From the cell containing the given text, extract its center point as [x, y] coordinate. 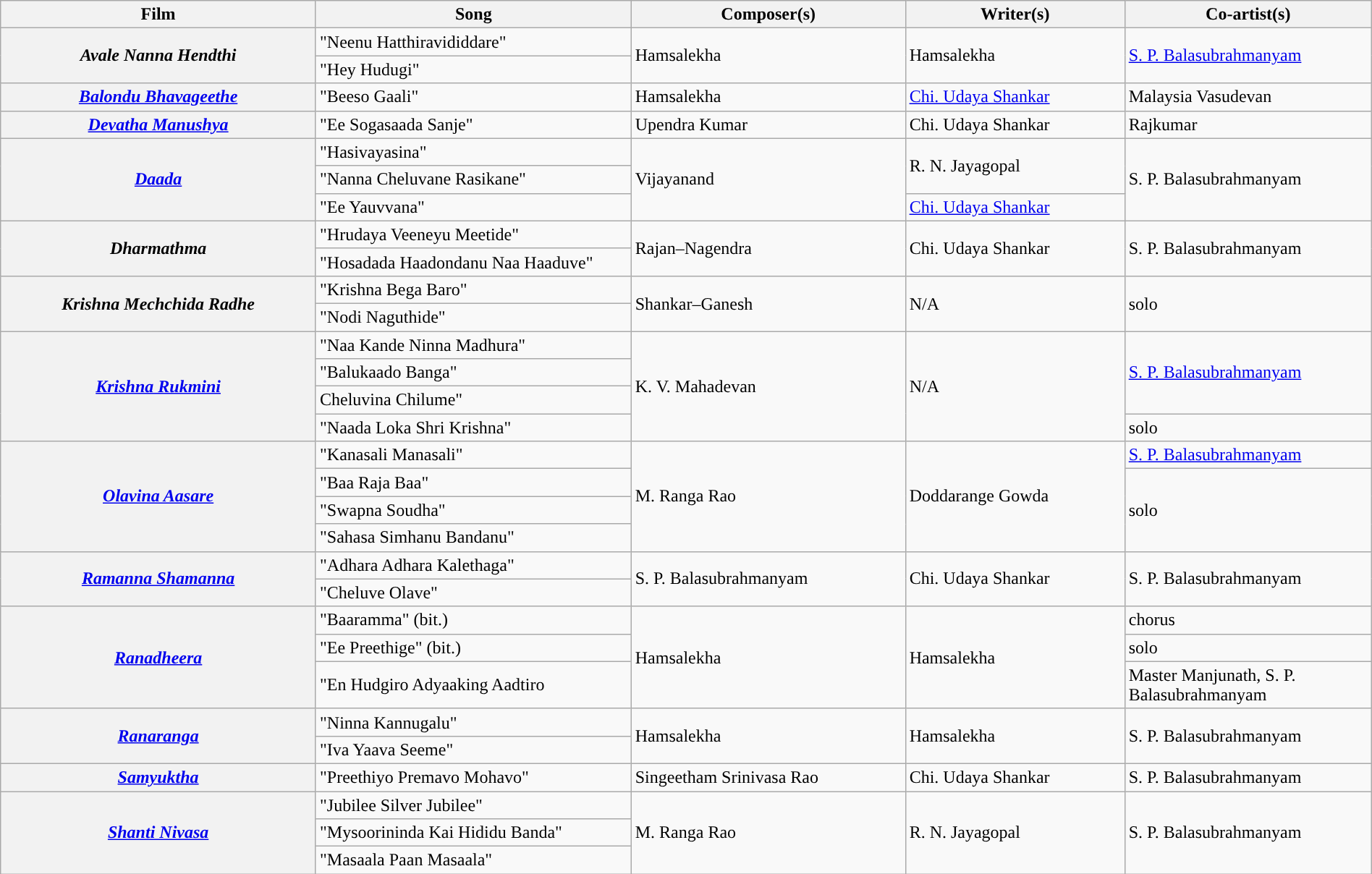
chorus [1248, 620]
Master Manjunath, S. P. Balasubrahmanyam [1248, 684]
Samyuktha [158, 777]
Writer(s) [1015, 14]
"Naada Loka Shri Krishna" [473, 428]
"Balukaado Banga" [473, 373]
Balondu Bhavageethe [158, 97]
"Hey Hudugi" [473, 69]
Ramanna Shamanna [158, 579]
Vijayanand [768, 179]
"Nanna Cheluvane Rasikane" [473, 179]
"Kanasali Manasali" [473, 455]
"Iva Yaava Seeme" [473, 750]
Devatha Manushya [158, 124]
"Ee Yauvvana" [473, 207]
"Swapna Soudha" [473, 510]
Rajan–Nagendra [768, 248]
"Adhara Adhara Kalethaga" [473, 565]
Daada [158, 179]
"Nodi Naguthide" [473, 317]
Krishna Mechchida Radhe [158, 303]
Composer(s) [768, 14]
"Hasivayasina" [473, 152]
"Cheluve Olave" [473, 593]
"Neenu Hatthiravididdare" [473, 42]
"Mysoorininda Kai Hididu Banda" [473, 833]
"Baaramma" (bit.) [473, 620]
Co-artist(s) [1248, 14]
Shanti Nivasa [158, 833]
"Baa Raja Baa" [473, 483]
Olavina Aasare [158, 496]
Shankar–Ganesh [768, 303]
"Hosadada Haadondanu Naa Haaduve" [473, 262]
Rajkumar [1248, 124]
"Jubilee Silver Jubilee" [473, 805]
Avale Nanna Hendthi [158, 56]
"Sahasa Simhanu Bandanu" [473, 538]
"Preethiyo Premavo Mohavo" [473, 777]
Malaysia Vasudevan [1248, 97]
Ranadheera [158, 657]
K. V. Mahadevan [768, 386]
Singeetham Srinivasa Rao [768, 777]
Film [158, 14]
Upendra Kumar [768, 124]
"En Hudgiro Adyaaking Aadtiro [473, 684]
Song [473, 14]
"Ee Preethige" (bit.) [473, 648]
"Naa Kande Ninna Madhura" [473, 345]
Krishna Rukmini [158, 386]
Dharmathma [158, 248]
"Masaala Paan Masaala" [473, 860]
"Ninna Kannugalu" [473, 722]
"Ee Sogasaada Sanje" [473, 124]
"Hrudaya Veeneyu Meetide" [473, 234]
Ranaranga [158, 736]
Doddarange Gowda [1015, 496]
"Krishna Bega Baro" [473, 289]
"Beeso Gaali" [473, 97]
Cheluvina Chilume" [473, 400]
